Return the [X, Y] coordinate for the center point of the cell that contains the specified text.  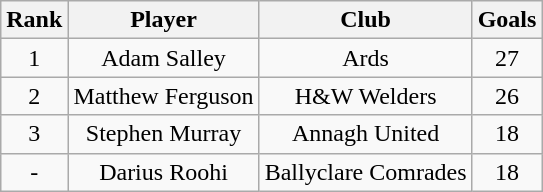
27 [507, 58]
H&W Welders [366, 96]
Darius Roohi [164, 172]
Ballyclare Comrades [366, 172]
Club [366, 20]
Rank [34, 20]
Adam Salley [164, 58]
Annagh United [366, 134]
- [34, 172]
1 [34, 58]
3 [34, 134]
26 [507, 96]
Goals [507, 20]
Matthew Ferguson [164, 96]
Ards [366, 58]
Player [164, 20]
2 [34, 96]
Stephen Murray [164, 134]
